Search for the cell housing the specified text and yield its (x, y) center coordinate. 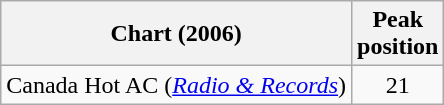
21 (398, 85)
Peakposition (398, 34)
Canada Hot AC (Radio & Records) (176, 85)
Chart (2006) (176, 34)
